Extract the (x, y) coordinate from the center of the cell holding the provided text.  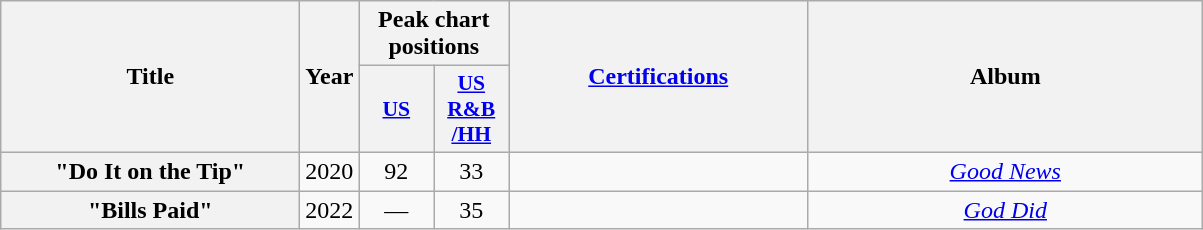
Good News (1006, 171)
US (396, 110)
— (396, 209)
Album (1006, 77)
"Do It on the Tip" (150, 171)
USR&B/HH (472, 110)
2022 (330, 209)
Certifications (658, 77)
"Bills Paid" (150, 209)
Peak chart positions (434, 34)
2020 (330, 171)
Year (330, 77)
33 (472, 171)
God Did (1006, 209)
35 (472, 209)
Title (150, 77)
92 (396, 171)
